Extract the [X, Y] coordinate from the center of the cell holding the provided text.  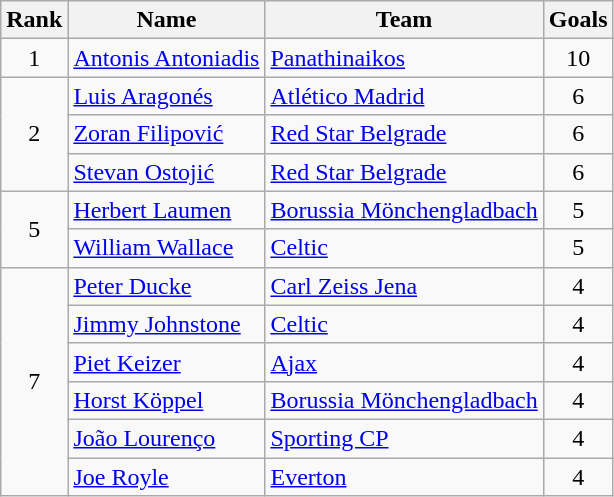
Atlético Madrid [404, 96]
Carl Zeiss Jena [404, 286]
Piet Keizer [166, 362]
Joe Royle [166, 477]
William Wallace [166, 248]
Stevan Ostojić [166, 172]
10 [578, 58]
Panathinaikos [404, 58]
Luis Aragonés [166, 96]
Team [404, 20]
1 [34, 58]
Jimmy Johnstone [166, 324]
Horst Köppel [166, 400]
Name [166, 20]
Rank [34, 20]
João Lourenço [166, 438]
2 [34, 134]
Ajax [404, 362]
Antonis Antoniadis [166, 58]
7 [34, 381]
Goals [578, 20]
Herbert Laumen [166, 210]
Everton [404, 477]
Peter Ducke [166, 286]
Zoran Filipović [166, 134]
Sporting CP [404, 438]
